From the cell containing the given text, extract its center point as (x, y) coordinate. 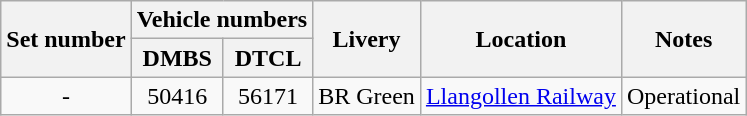
50416 (177, 96)
Set number (66, 39)
Location (520, 39)
56171 (268, 96)
- (66, 96)
Vehicle numbers (222, 20)
Notes (683, 39)
Livery (367, 39)
Operational (683, 96)
DTCL (268, 58)
Llangollen Railway (520, 96)
DMBS (177, 58)
BR Green (367, 96)
